Pinpoint the cell where the given text exists, returning its (X, Y) midpoint coordinate. 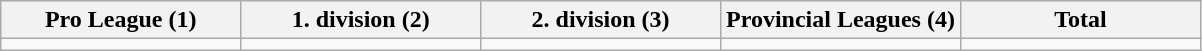
2. division (3) (601, 20)
1. division (2) (361, 20)
Pro League (1) (121, 20)
Provincial Leagues (4) (841, 20)
Total (1080, 20)
